Return [X, Y] of the center of cell containing provided text 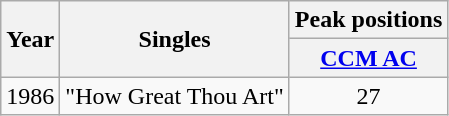
27 [368, 96]
CCM AC [368, 58]
Year [30, 39]
1986 [30, 96]
Singles [175, 39]
Peak positions [368, 20]
"How Great Thou Art" [175, 96]
